Capture the cell that displays the provided text and extract its [x, y] central coordinate. 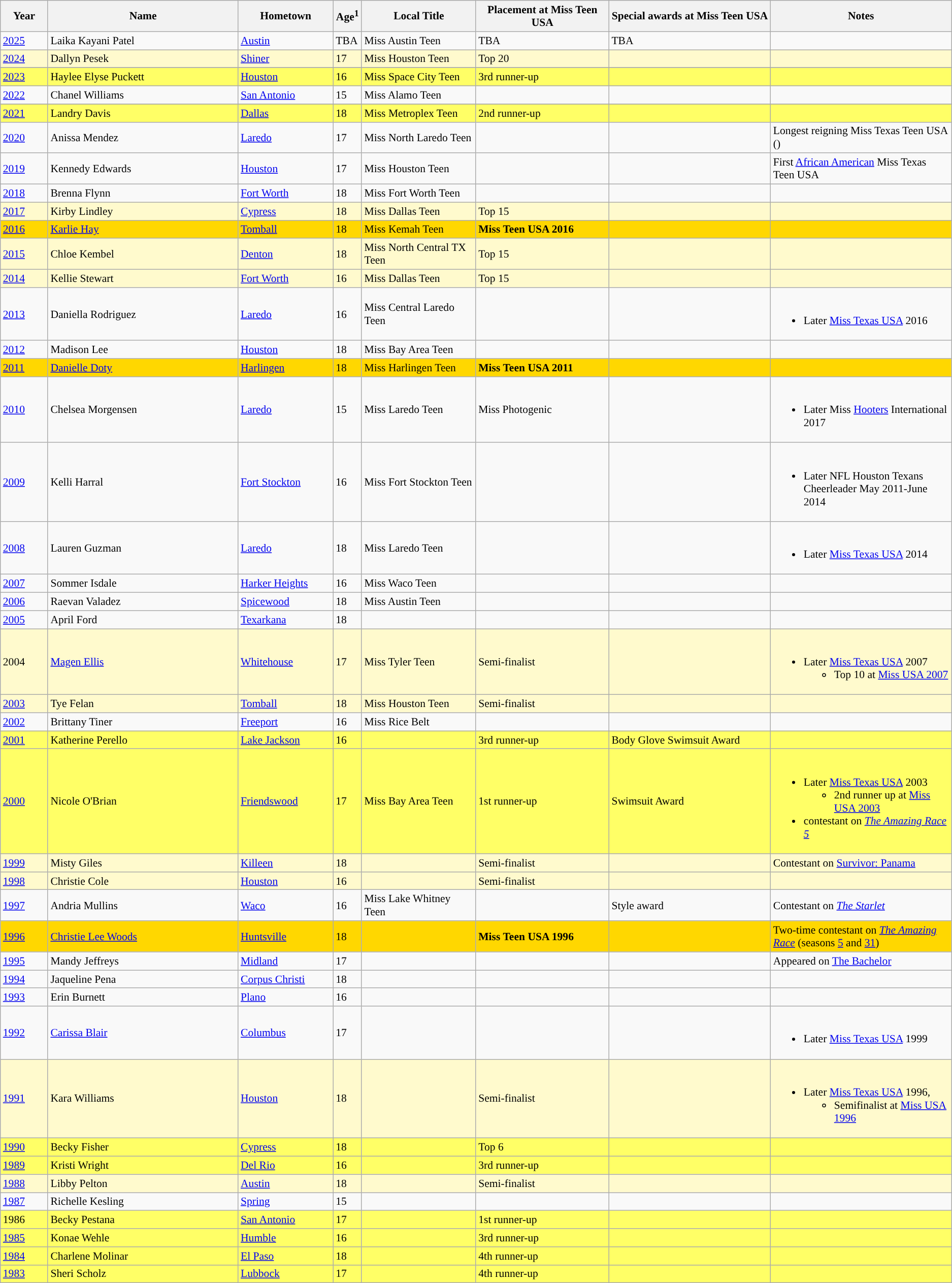
1994 [24, 979]
1991 [24, 1099]
Miss Space City Teen [418, 77]
Charlene Molinar [143, 1256]
2007 [24, 584]
Top 20 [542, 59]
1983 [24, 1274]
Miss Teen USA 2011 [542, 368]
1988 [24, 1183]
Misty Giles [143, 863]
Raevan Valadez [143, 602]
Miss Waco Teen [418, 584]
2nd runner-up [542, 113]
1993 [24, 998]
Kelli Harral [143, 483]
Notes [861, 16]
Kirby Lindley [143, 211]
2025 [24, 41]
Daniella Rodriguez [143, 314]
Humble [285, 1238]
2022 [24, 95]
Miss Lake Whitney Teen [418, 905]
1998 [24, 881]
2019 [24, 169]
2012 [24, 350]
Later Miss Texas USA 2007Top 10 at Miss USA 2007 [861, 662]
1987 [24, 1202]
Brenna Flynn [143, 194]
1999 [24, 863]
Andria Mullins [143, 905]
2017 [24, 211]
Anissa Mendez [143, 137]
Miss Fort Worth Teen [418, 194]
Later Miss Texas USA 2016 [861, 314]
Chanel Williams [143, 95]
2024 [24, 59]
2009 [24, 483]
2023 [24, 77]
1997 [24, 905]
1990 [24, 1147]
Longest reigning Miss Texas Teen USA () [861, 137]
2014 [24, 279]
Columbus [285, 1033]
2013 [24, 314]
Midland [285, 961]
Top 6 [542, 1147]
Brittany Tiner [143, 722]
Later Miss Texas USA 1999 [861, 1033]
Miss North Central TX Teen [418, 254]
Miss Teen USA 2016 [542, 230]
Waco [285, 905]
Whitehouse [285, 662]
April Ford [143, 620]
Freeport [285, 722]
Two-time contestant on The Amazing Race (seasons 5 and 31) [861, 937]
Shiner [285, 59]
Later Miss Hooters International 2017 [861, 410]
Kara Williams [143, 1099]
1986 [24, 1220]
Spicewood [285, 602]
Del Rio [285, 1166]
2000 [24, 801]
2016 [24, 230]
Chloe Kembel [143, 254]
1995 [24, 961]
Local Title [418, 16]
2001 [24, 740]
1984 [24, 1256]
Body Glove Swimsuit Award [690, 740]
Plano [285, 998]
Swimsuit Award [690, 801]
Sheri Scholz [143, 1274]
Texarkana [285, 620]
Style award [690, 905]
Kellie Stewart [143, 279]
Sommer Isdale [143, 584]
Katherine Perello [143, 740]
2006 [24, 602]
1989 [24, 1166]
Placement at Miss Teen USA [542, 16]
2003 [24, 704]
Lake Jackson [285, 740]
Lubbock [285, 1274]
Dallyn Pesek [143, 59]
Lauren Guzman [143, 548]
Miss Central Laredo Teen [418, 314]
Miss North Laredo Teen [418, 137]
2002 [24, 722]
Miss Tyler Teen [418, 662]
Dallas [285, 113]
Jaqueline Pena [143, 979]
2015 [24, 254]
Miss Kemah Teen [418, 230]
Kennedy Edwards [143, 169]
Christie Cole [143, 881]
2021 [24, 113]
Age1 [347, 16]
Spring [285, 1202]
Carissa Blair [143, 1033]
Later Miss Texas USA 1996,Semifinalist at Miss USA 1996 [861, 1099]
Corpus Christi [285, 979]
Becky Fisher [143, 1147]
2020 [24, 137]
Later Miss Texas USA 20032nd runner up at Miss USA 2003contestant on The Amazing Race 5 [861, 801]
Special awards at Miss Teen USA [690, 16]
Konae Wehle [143, 1238]
Erin Burnett [143, 998]
Name [143, 16]
Madison Lee [143, 350]
Tye Felan [143, 704]
Killeen [285, 863]
Magen Ellis [143, 662]
Hometown [285, 16]
Landry Davis [143, 113]
Huntsville [285, 937]
Kristi Wright [143, 1166]
Libby Pelton [143, 1183]
Later Miss Texas USA 2014 [861, 548]
Miss Rice Belt [418, 722]
Karlie Hay [143, 230]
Christie Lee Woods [143, 937]
Friendswood [285, 801]
2011 [24, 368]
2005 [24, 620]
2004 [24, 662]
Denton [285, 254]
Miss Fort Stockton Teen [418, 483]
1992 [24, 1033]
First African American Miss Texas Teen USA [861, 169]
1985 [24, 1238]
Becky Pestana [143, 1220]
Danielle Doty [143, 368]
2010 [24, 410]
Mandy Jeffreys [143, 961]
Miss Alamo Teen [418, 95]
Laika Kayani Patel [143, 41]
Harker Heights [285, 584]
Miss Teen USA 1996 [542, 937]
2018 [24, 194]
Nicole O'Brian [143, 801]
Year [24, 16]
Chelsea Morgensen [143, 410]
El Paso [285, 1256]
Haylee Elyse Puckett [143, 77]
Harlingen [285, 368]
1996 [24, 937]
Miss Photogenic [542, 410]
Later NFL Houston Texans Cheerleader May 2011-June 2014 [861, 483]
Miss Metroplex Teen [418, 113]
Fort Stockton [285, 483]
Contestant on Survivor: Panama [861, 863]
2008 [24, 548]
Miss Harlingen Teen [418, 368]
Contestant on The Starlet [861, 905]
Richelle Kesling [143, 1202]
Appeared on The Bachelor [861, 961]
